Identify which cell holds the provided text, then report its (x, y) central coordinate. 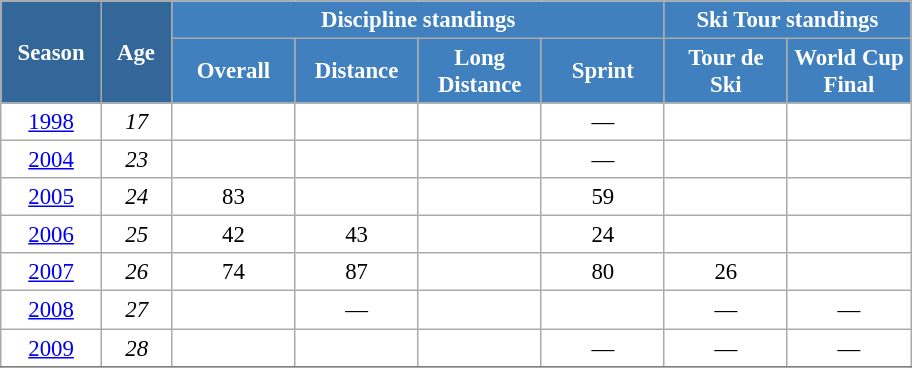
Long Distance (480, 72)
Discipline standings (418, 20)
17 (136, 122)
87 (356, 273)
2005 (52, 197)
25 (136, 235)
1998 (52, 122)
59 (602, 197)
28 (136, 348)
Ski Tour standings (787, 20)
2008 (52, 310)
43 (356, 235)
Tour deSki (726, 72)
2004 (52, 160)
27 (136, 310)
2007 (52, 273)
42 (234, 235)
Distance (356, 72)
2009 (52, 348)
Overall (234, 72)
74 (234, 273)
Age (136, 52)
Season (52, 52)
80 (602, 273)
2006 (52, 235)
23 (136, 160)
83 (234, 197)
Sprint (602, 72)
World CupFinal (848, 72)
